Scan for the cell matching the given text and deliver its (X, Y) coordinate at center. 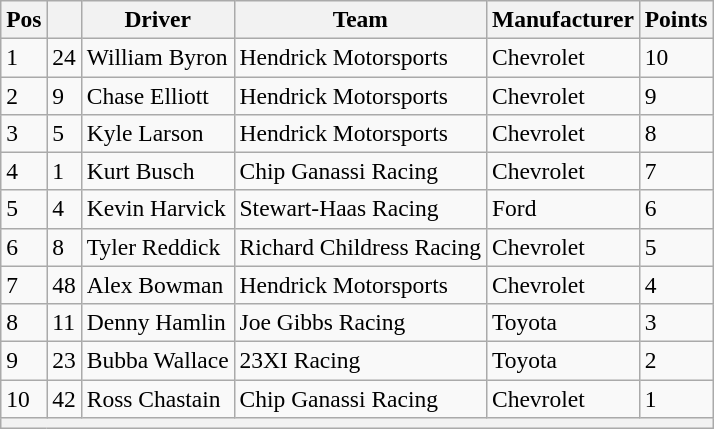
23 (64, 360)
Tyler Reddick (158, 247)
24 (64, 57)
11 (64, 322)
Manufacturer (564, 19)
Kyle Larson (158, 133)
23XI Racing (360, 360)
Alex Bowman (158, 285)
Richard Childress Racing (360, 247)
Ford (564, 209)
Bubba Wallace (158, 360)
Stewart-Haas Racing (360, 209)
Joe Gibbs Racing (360, 322)
Chase Elliott (158, 95)
Denny Hamlin (158, 322)
Team (360, 19)
Pos (24, 19)
Points (676, 19)
42 (64, 398)
Driver (158, 19)
48 (64, 285)
Kevin Harvick (158, 209)
Kurt Busch (158, 171)
Ross Chastain (158, 398)
William Byron (158, 57)
